Find where the given text appears and provide that cell's center as [X, Y] coordinate. 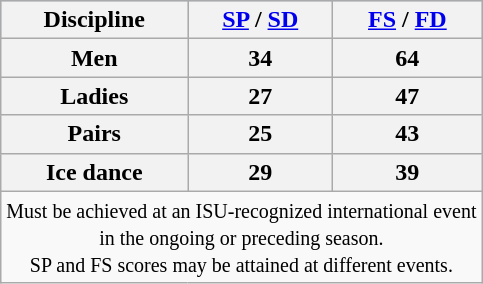
27 [260, 96]
64 [408, 58]
34 [260, 58]
Men [94, 58]
Discipline [94, 20]
39 [408, 172]
SP / SD [260, 20]
25 [260, 134]
47 [408, 96]
Pairs [94, 134]
FS / FD [408, 20]
Ice dance [94, 172]
Ladies [94, 96]
Must be achieved at an ISU-recognized international event in the ongoing or preceding season. SP and FS scores may be attained at different events. [242, 237]
29 [260, 172]
43 [408, 134]
